Extract the (X, Y) coordinate from the center of the cell holding the provided text.  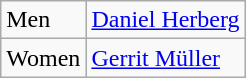
Gerrit Müller (166, 58)
Men (44, 20)
Women (44, 58)
Daniel Herberg (166, 20)
